Determine the [x, y] coordinate at the center of the cell enclosing the given text.  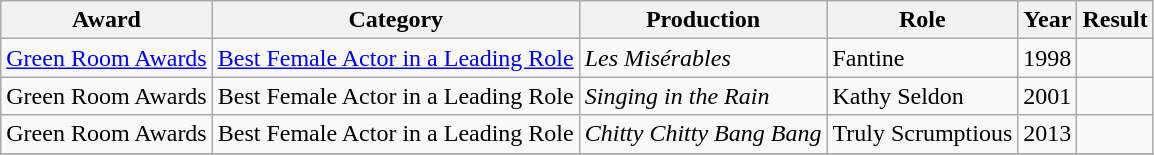
1998 [1048, 58]
2013 [1048, 134]
Chitty Chitty Bang Bang [703, 134]
Truly Scrumptious [922, 134]
Result [1115, 20]
Fantine [922, 58]
Production [703, 20]
Kathy Seldon [922, 96]
Role [922, 20]
Category [396, 20]
Year [1048, 20]
Award [107, 20]
2001 [1048, 96]
Les Misérables [703, 58]
Singing in the Rain [703, 96]
